Output the [X, Y] coordinate of the center of the cell containing the given text.  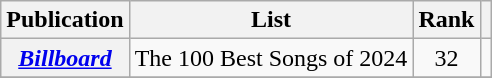
List [271, 20]
The 100 Best Songs of 2024 [271, 58]
Publication [65, 20]
Rank [446, 20]
32 [446, 58]
Billboard [65, 58]
